Locate the cell with the specified text and output its [X, Y] center coordinate. 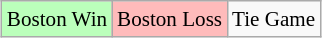
Boston Win [57, 18]
Tie Game [274, 18]
Boston Loss [170, 18]
